Return (x, y) of the center of cell containing provided text 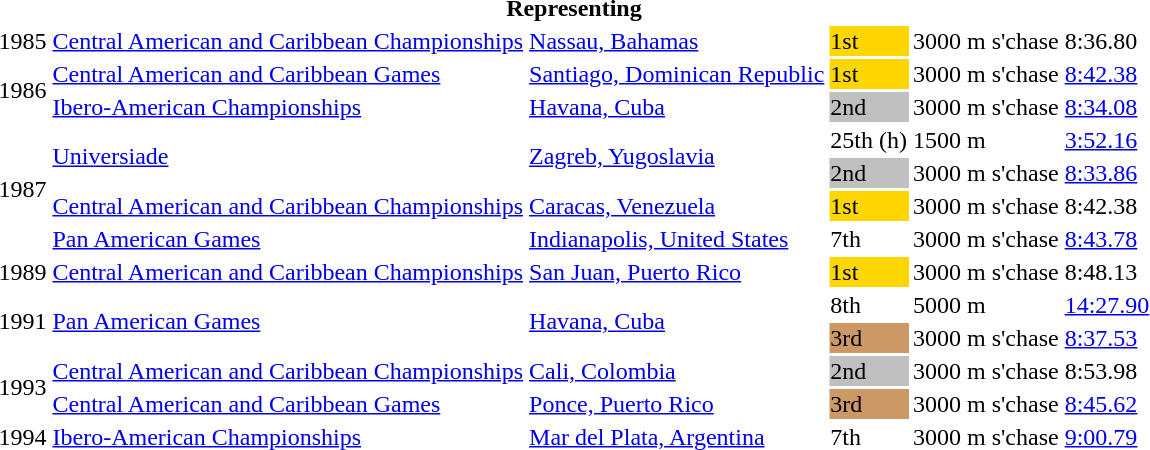
San Juan, Puerto Rico (677, 272)
Caracas, Venezuela (677, 206)
Ponce, Puerto Rico (677, 404)
8th (869, 305)
7th (869, 239)
Universiade (288, 156)
1500 m (986, 140)
Santiago, Dominican Republic (677, 74)
25th (h) (869, 140)
Indianapolis, United States (677, 239)
Cali, Colombia (677, 371)
Zagreb, Yugoslavia (677, 156)
Nassau, Bahamas (677, 41)
Ibero-American Championships (288, 107)
5000 m (986, 305)
